Pinpoint the cell where the given text exists, returning its [x, y] midpoint coordinate. 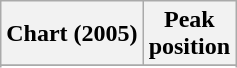
Chart (2005) [72, 34]
Peakposition [189, 34]
